For the text-containing cell, return its midpoint in (X, Y) coordinate format. 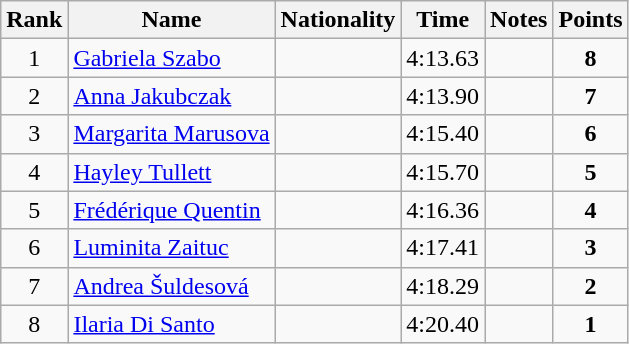
Points (590, 20)
4:20.40 (443, 324)
Time (443, 20)
Rank (34, 20)
4:13.90 (443, 96)
4:16.36 (443, 210)
4:13.63 (443, 58)
Ilaria Di Santo (172, 324)
Luminita Zaituc (172, 248)
Gabriela Szabo (172, 58)
Anna Jakubczak (172, 96)
Nationality (338, 20)
Margarita Marusova (172, 134)
4:18.29 (443, 286)
Notes (519, 20)
Andrea Šuldesová (172, 286)
Frédérique Quentin (172, 210)
Hayley Tullett (172, 172)
Name (172, 20)
4:15.70 (443, 172)
4:15.40 (443, 134)
4:17.41 (443, 248)
